Return [X, Y] of the center of cell containing provided text 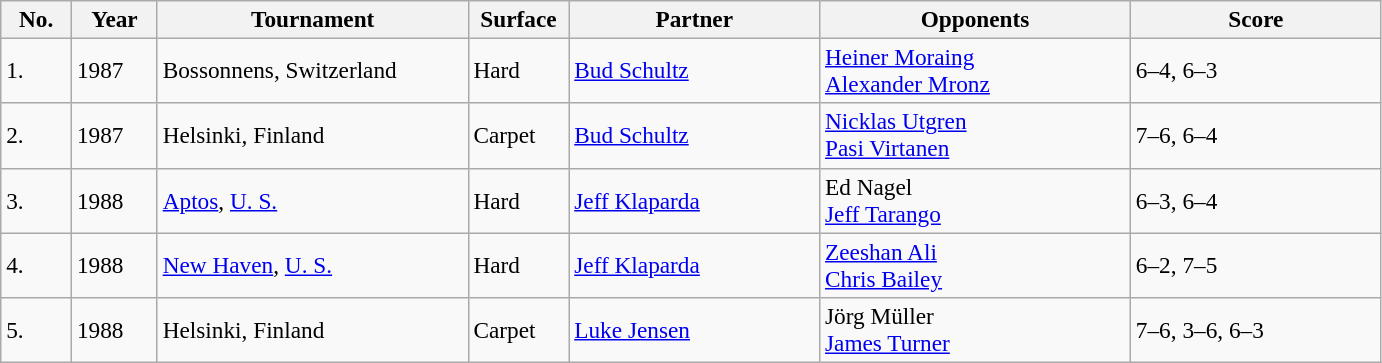
No. [36, 19]
Tournament [312, 19]
Opponents [976, 19]
7–6, 3–6, 6–3 [1256, 330]
6–3, 6–4 [1256, 200]
3. [36, 200]
6–2, 7–5 [1256, 264]
Zeeshan Ali Chris Bailey [976, 264]
5. [36, 330]
Ed Nagel Jeff Tarango [976, 200]
Heiner Moraing Alexander Mronz [976, 70]
Bossonnens, Switzerland [312, 70]
2. [36, 136]
Score [1256, 19]
7–6, 6–4 [1256, 136]
Partner [694, 19]
6–4, 6–3 [1256, 70]
Nicklas Utgren Pasi Virtanen [976, 136]
1. [36, 70]
4. [36, 264]
Jörg Müller James Turner [976, 330]
Year [115, 19]
Luke Jensen [694, 330]
New Haven, U. S. [312, 264]
Aptos, U. S. [312, 200]
Surface [518, 19]
